Locate the cell with the specified text and output its [x, y] center coordinate. 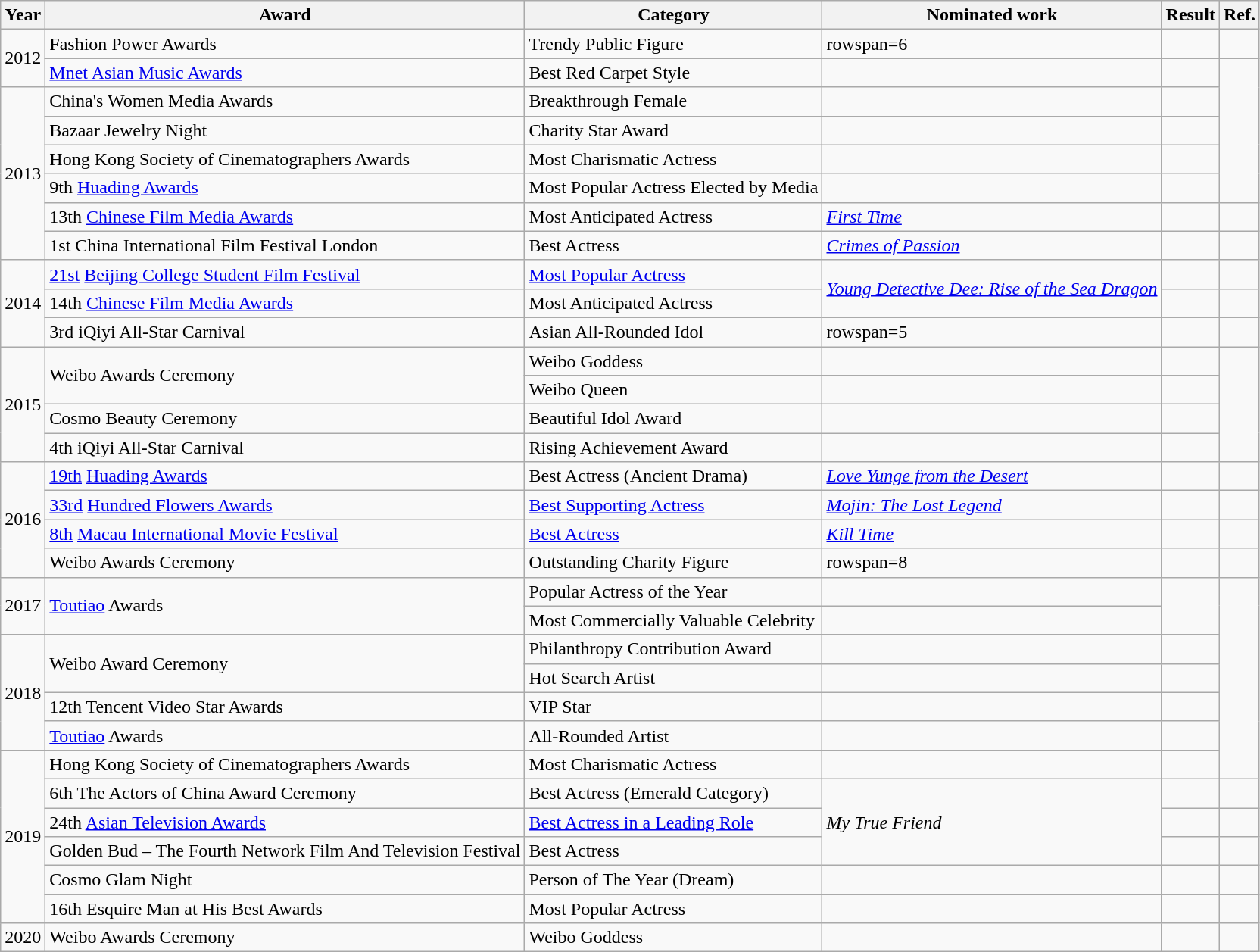
Golden Bud – The Fourth Network Film And Television Festival [285, 851]
21st Beijing College Student Film Festival [285, 274]
3rd iQiyi All-Star Carnival [285, 332]
Best Actress in a Leading Role [674, 822]
2013 [23, 173]
Rising Achievement Award [674, 448]
rowspan=8 [992, 563]
4th iQiyi All-Star Carnival [285, 448]
2018 [23, 692]
Popular Actress of the Year [674, 591]
Cosmo Glam Night [285, 880]
Ref. [1239, 15]
Best Red Carpet Style [674, 73]
2020 [23, 938]
Nominated work [992, 15]
Kill Time [992, 534]
6th The Actors of China Award Ceremony [285, 793]
VIP Star [674, 707]
Crimes of Passion [992, 245]
Bazaar Jewelry Night [285, 130]
1st China International Film Festival London [285, 245]
Most Commercially Valuable Celebrity [674, 620]
2019 [23, 836]
Category [674, 15]
2016 [23, 520]
Weibo Queen [674, 390]
All-Rounded Artist [674, 735]
Weibo Award Ceremony [285, 663]
Love Yunge from the Desert [992, 476]
16th Esquire Man at His Best Awards [285, 909]
Breakthrough Female [674, 101]
Fashion Power Awards [285, 44]
Person of The Year (Dream) [674, 880]
Year [23, 15]
2015 [23, 404]
rowspan=5 [992, 332]
Charity Star Award [674, 130]
Result [1190, 15]
2014 [23, 303]
Most Popular Actress Elected by Media [674, 188]
13th Chinese Film Media Awards [285, 217]
Mojin: The Lost Legend [992, 505]
8th Macau International Movie Festival [285, 534]
9th Huading Awards [285, 188]
Award [285, 15]
Best Actress (Emerald Category) [674, 793]
2012 [23, 58]
12th Tencent Video Star Awards [285, 707]
My True Friend [992, 822]
Trendy Public Figure [674, 44]
Cosmo Beauty Ceremony [285, 419]
2017 [23, 606]
Hot Search Artist [674, 678]
24th Asian Television Awards [285, 822]
rowspan=6 [992, 44]
Mnet Asian Music Awards [285, 73]
Outstanding Charity Figure [674, 563]
China's Women Media Awards [285, 101]
33rd Hundred Flowers Awards [285, 505]
19th Huading Awards [285, 476]
Beautiful Idol Award [674, 419]
Philanthropy Contribution Award [674, 649]
Asian All-Rounded Idol [674, 332]
First Time [992, 217]
Young Detective Dee: Rise of the Sea Dragon [992, 289]
Best Supporting Actress [674, 505]
14th Chinese Film Media Awards [285, 303]
Best Actress (Ancient Drama) [674, 476]
